Return [X, Y] of the center of cell containing provided text 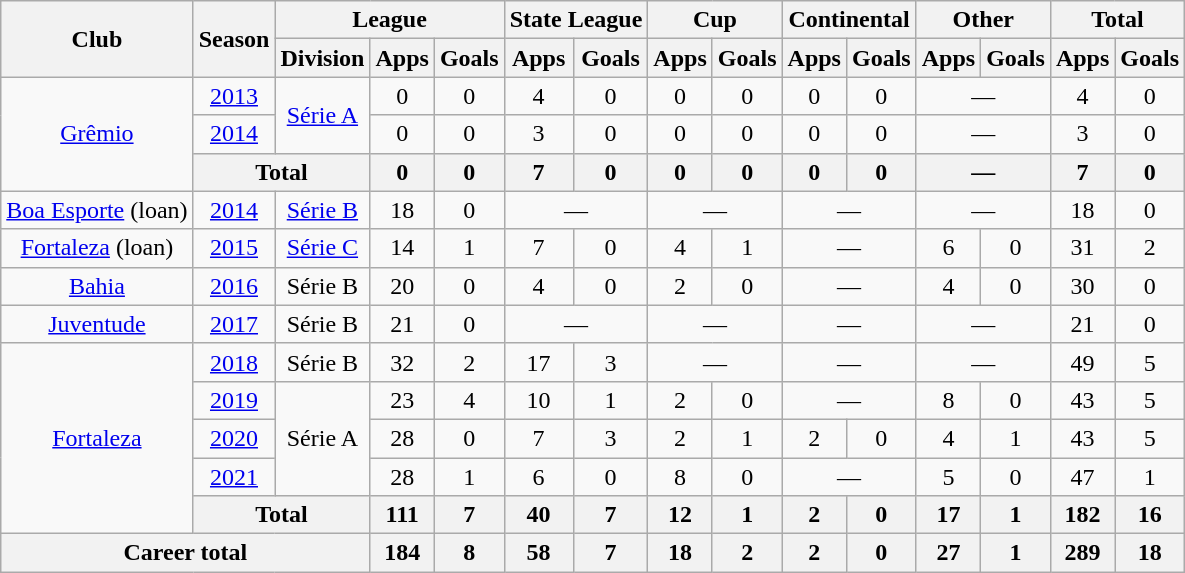
Continental [849, 20]
47 [1082, 477]
Boa Esporte (loan) [97, 210]
31 [1082, 248]
182 [1082, 515]
49 [1082, 362]
Club [97, 39]
289 [1082, 553]
2016 [234, 286]
Other [983, 20]
2017 [234, 324]
23 [402, 400]
14 [402, 248]
27 [948, 553]
Division [322, 58]
Fortaleza [97, 438]
League [390, 20]
Juventude [97, 324]
30 [1082, 286]
Cup [715, 20]
20 [402, 286]
Bahia [97, 286]
184 [402, 553]
Fortaleza (loan) [97, 248]
State League [576, 20]
Career total [186, 553]
111 [402, 515]
2019 [234, 400]
Série C [322, 248]
2021 [234, 477]
58 [538, 553]
Grêmio [97, 134]
40 [538, 515]
12 [680, 515]
2013 [234, 96]
10 [538, 400]
16 [1150, 515]
Season [234, 39]
2018 [234, 362]
32 [402, 362]
2015 [234, 248]
2020 [234, 438]
